Locate the cell with the specified text and output its [X, Y] center coordinate. 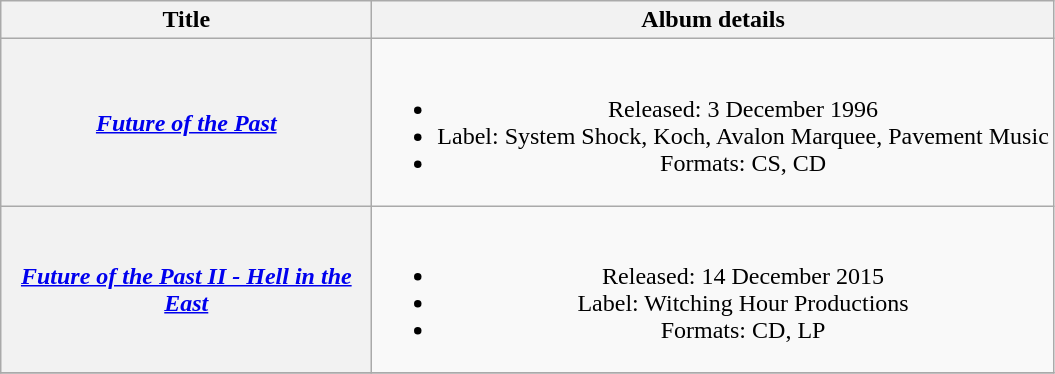
Future of the Past [186, 122]
Released: 3 December 1996Label: System Shock, Koch, Avalon Marquee, Pavement MusicFormats: CS, CD [713, 122]
Future of the Past II - Hell in the East [186, 290]
Title [186, 20]
Album details [713, 20]
Released: 14 December 2015Label: Witching Hour ProductionsFormats: CD, LP [713, 290]
